Return the [x, y] coordinate for the center point of the cell that contains the specified text.  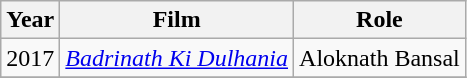
Film [177, 20]
Badrinath Ki Dulhania [177, 58]
Aloknath Bansal [380, 58]
2017 [30, 58]
Role [380, 20]
Year [30, 20]
